Return [X, Y] of the center of cell containing provided text 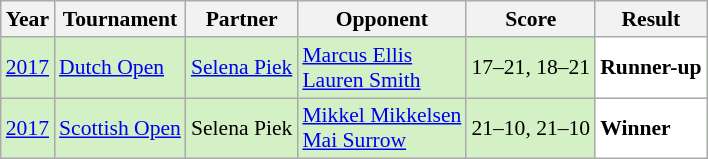
21–10, 21–10 [530, 128]
Scottish Open [120, 128]
17–21, 18–21 [530, 68]
Result [650, 19]
Mikkel Mikkelsen Mai Surrow [382, 128]
Dutch Open [120, 68]
Partner [242, 19]
Score [530, 19]
Runner-up [650, 68]
Winner [650, 128]
Opponent [382, 19]
Tournament [120, 19]
Marcus Ellis Lauren Smith [382, 68]
Year [28, 19]
